Detect which cell encompasses the target text, then output its [x, y] center coordinate. 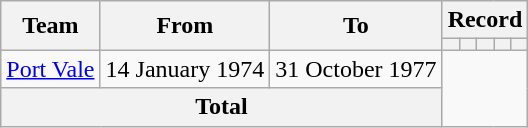
Record [485, 20]
To [356, 26]
Team [50, 26]
Port Vale [50, 69]
From [185, 26]
14 January 1974 [185, 69]
31 October 1977 [356, 69]
Total [222, 107]
